Detect which cell encompasses the target text, then output its (x, y) center coordinate. 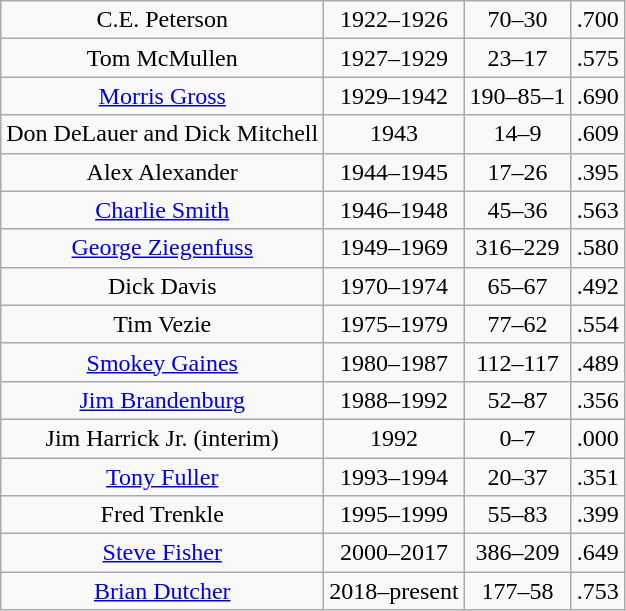
1927–1929 (394, 58)
.753 (598, 591)
George Ziegenfuss (162, 248)
Don DeLauer and Dick Mitchell (162, 134)
77–62 (518, 324)
45–36 (518, 210)
386–209 (518, 553)
1922–1926 (394, 20)
20–37 (518, 477)
Smokey Gaines (162, 362)
Fred Trenkle (162, 515)
177–58 (518, 591)
1929–1942 (394, 96)
.700 (598, 20)
65–67 (518, 286)
1943 (394, 134)
Alex Alexander (162, 172)
.492 (598, 286)
17–26 (518, 172)
Brian Dutcher (162, 591)
.690 (598, 96)
.554 (598, 324)
.575 (598, 58)
Morris Gross (162, 96)
Steve Fisher (162, 553)
Charlie Smith (162, 210)
Jim Harrick Jr. (interim) (162, 438)
1970–1974 (394, 286)
.563 (598, 210)
2018–present (394, 591)
.351 (598, 477)
.000 (598, 438)
1949–1969 (394, 248)
.649 (598, 553)
1992 (394, 438)
Dick Davis (162, 286)
112–117 (518, 362)
316–229 (518, 248)
.609 (598, 134)
.356 (598, 400)
Jim Brandenburg (162, 400)
.395 (598, 172)
1995–1999 (394, 515)
1946–1948 (394, 210)
14–9 (518, 134)
70–30 (518, 20)
Tom McMullen (162, 58)
1993–1994 (394, 477)
Tim Vezie (162, 324)
55–83 (518, 515)
1944–1945 (394, 172)
1988–1992 (394, 400)
0–7 (518, 438)
C.E. Peterson (162, 20)
1980–1987 (394, 362)
52–87 (518, 400)
2000–2017 (394, 553)
23–17 (518, 58)
.399 (598, 515)
.489 (598, 362)
190–85–1 (518, 96)
Tony Fuller (162, 477)
.580 (598, 248)
1975–1979 (394, 324)
